Scan for the cell matching the given text and deliver its [X, Y] coordinate at center. 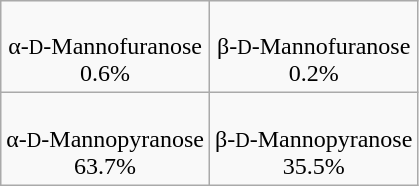
α-D-Mannopyranose63.7% [106, 139]
α-D-Mannofuranose0.6% [106, 47]
β-D-Mannofuranose0.2% [313, 47]
β-D-Mannopyranose35.5% [313, 139]
